Pinpoint the cell where the given text exists, returning its [X, Y] midpoint coordinate. 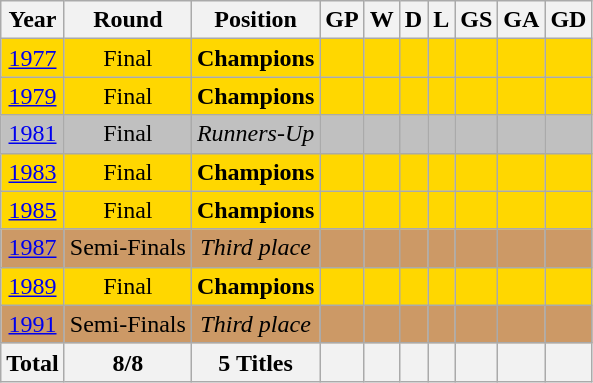
Runners-Up [255, 134]
1989 [33, 286]
1977 [33, 58]
1985 [33, 210]
5 Titles [255, 362]
GS [476, 20]
8/8 [128, 362]
1987 [33, 248]
Position [255, 20]
L [442, 20]
Round [128, 20]
D [413, 20]
W [382, 20]
GP [342, 20]
1983 [33, 172]
1979 [33, 96]
GA [522, 20]
Year [33, 20]
Total [33, 362]
1981 [33, 134]
1991 [33, 324]
GD [568, 20]
